For the text-containing cell, return its midpoint in (X, Y) coordinate format. 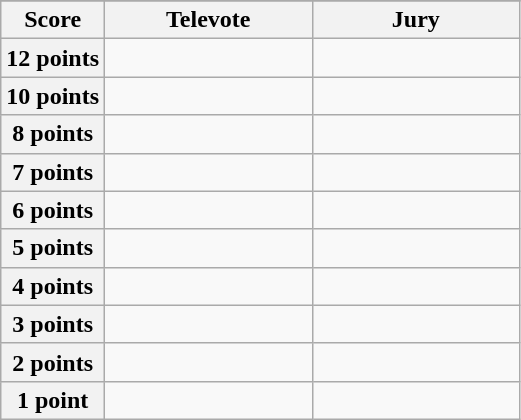
8 points (53, 134)
Televote (209, 20)
1 point (53, 400)
6 points (53, 210)
Score (53, 20)
5 points (53, 248)
10 points (53, 96)
4 points (53, 286)
2 points (53, 362)
3 points (53, 324)
Jury (416, 20)
7 points (53, 172)
12 points (53, 58)
